Find where the given text appears and provide that cell's center as [x, y] coordinate. 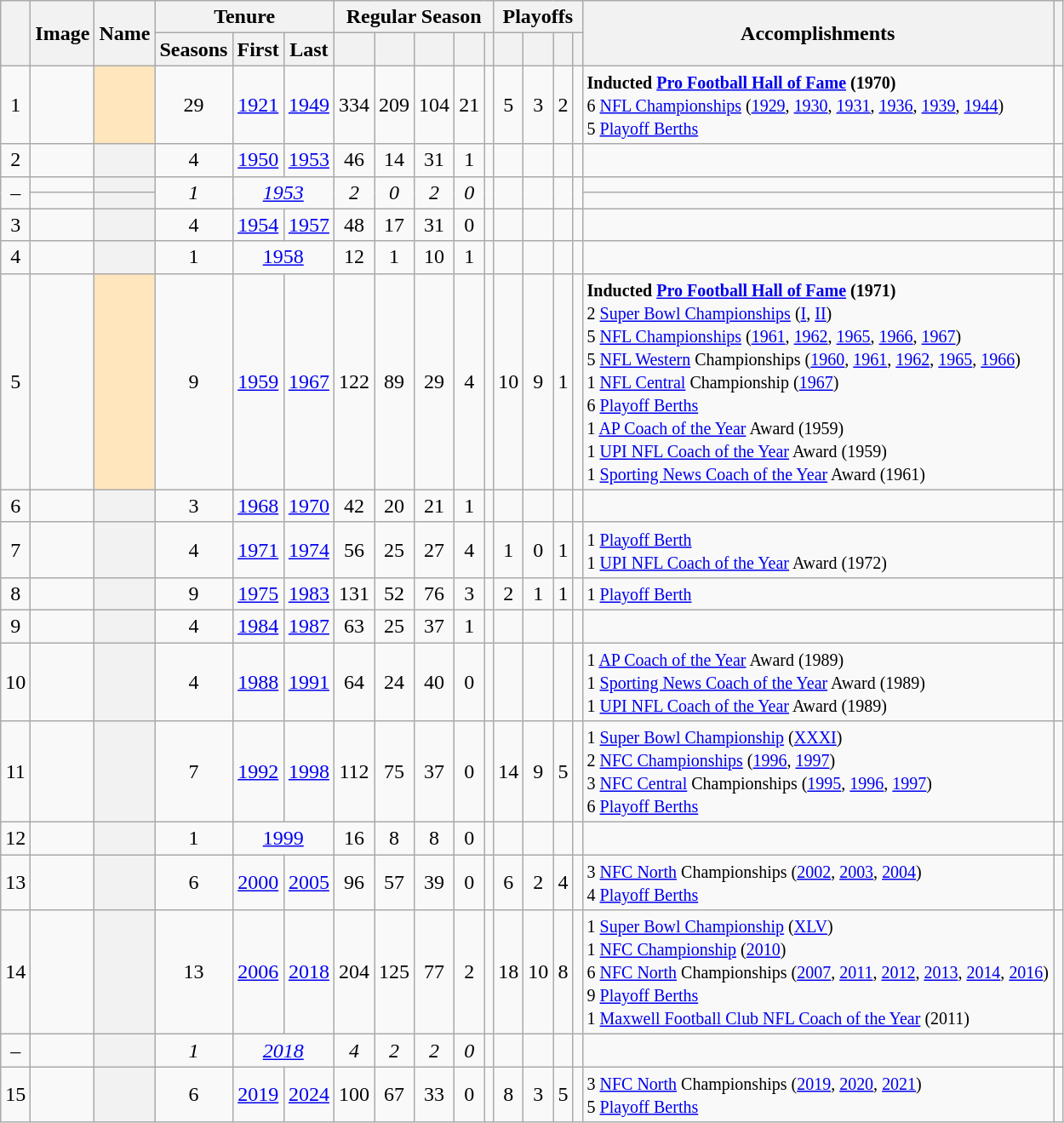
Regular Season [414, 17]
209 [395, 105]
11 [15, 771]
Playoffs [538, 17]
42 [354, 506]
52 [395, 593]
56 [354, 550]
1999 [283, 839]
1 AP Coach of the Year Award (1989)1 Sporting News Coach of the Year Award (1989)1 UPI NFL Coach of the Year Award (1989) [818, 681]
2000 [258, 882]
2006 [258, 972]
100 [354, 1095]
125 [395, 972]
76 [434, 593]
334 [354, 105]
1 Playoff Berth [818, 593]
16 [354, 839]
33 [434, 1095]
3 NFC North Championships (2019, 2020, 2021)5 Playoff Berths [818, 1095]
77 [434, 972]
122 [354, 381]
1950 [258, 160]
Last [308, 49]
67 [395, 1095]
96 [354, 882]
15 [15, 1095]
204 [354, 972]
1974 [308, 550]
1975 [258, 593]
57 [395, 882]
64 [354, 681]
89 [395, 381]
First [258, 49]
1959 [258, 381]
40 [434, 681]
2024 [308, 1095]
1991 [308, 681]
24 [395, 681]
131 [354, 593]
Inducted Pro Football Hall of Fame (1970) 6 NFL Championships (1929, 1930, 1931, 1936, 1939, 1944)5 Playoff Berths [818, 105]
18 [509, 972]
1967 [308, 381]
104 [434, 105]
20 [395, 506]
2005 [308, 882]
17 [395, 225]
3 NFC North Championships (2002, 2003, 2004)4 Playoff Berths [818, 882]
75 [395, 771]
39 [434, 882]
1971 [258, 550]
1958 [283, 257]
Tenure [245, 17]
1968 [258, 506]
48 [354, 225]
Accomplishments [818, 33]
1988 [258, 681]
1 Playoff Berth1 UPI NFL Coach of the Year Award (1972) [818, 550]
1957 [308, 225]
1987 [308, 626]
Name [124, 33]
112 [354, 771]
1 Super Bowl Championship (XXXI)2 NFC Championships (1996, 1997)3 NFC Central Championships (1995, 1996, 1997)6 Playoff Berths [818, 771]
1970 [308, 506]
1921 [258, 105]
1992 [258, 771]
46 [354, 160]
Image [63, 33]
1949 [308, 105]
27 [434, 550]
2019 [258, 1095]
63 [354, 626]
1954 [258, 225]
1998 [308, 771]
1984 [258, 626]
Seasons [194, 49]
1983 [308, 593]
